Capture the cell that displays the provided text and extract its (x, y) central coordinate. 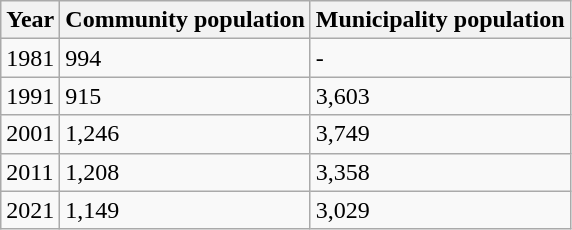
1981 (30, 58)
2011 (30, 172)
Municipality population (440, 20)
2021 (30, 210)
3,358 (440, 172)
1,246 (185, 134)
1,208 (185, 172)
915 (185, 96)
3,603 (440, 96)
1,149 (185, 210)
2001 (30, 134)
1991 (30, 96)
3,029 (440, 210)
3,749 (440, 134)
Community population (185, 20)
994 (185, 58)
Year (30, 20)
- (440, 58)
